For the text-containing cell, return its midpoint in (x, y) coordinate format. 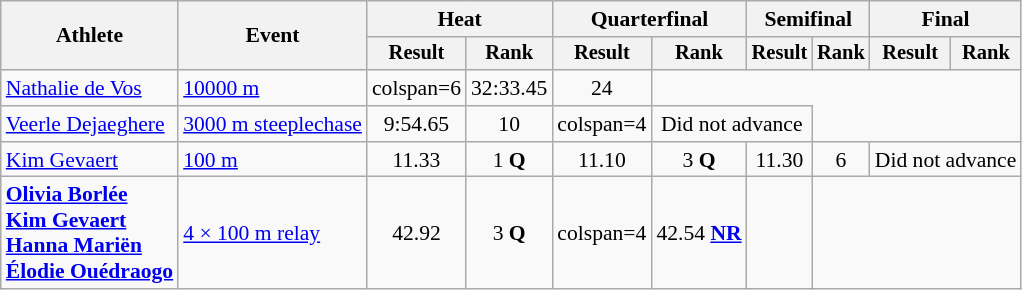
Nathalie de Vos (90, 88)
Athlete (90, 36)
Veerle Dejaeghere (90, 124)
42.54 NR (698, 233)
Olivia Borlée Kim Gevaert Hanna Mariën Élodie Ouédraogo (90, 233)
Semifinal (808, 19)
4 × 100 m relay (272, 233)
42.92 (416, 233)
24 (602, 88)
100 m (272, 160)
Quarterfinal (649, 19)
Heat (460, 19)
32:33.45 (509, 88)
11.10 (602, 160)
colspan=6 (416, 88)
9:54.65 (416, 124)
11.33 (416, 160)
11.30 (780, 160)
Kim Gevaert (90, 160)
10000 m (272, 88)
6 (841, 160)
Final (946, 19)
10 (509, 124)
3000 m steeplechase (272, 124)
Event (272, 36)
1 Q (509, 160)
